Extract the (X, Y) coordinate from the center of the cell holding the provided text.  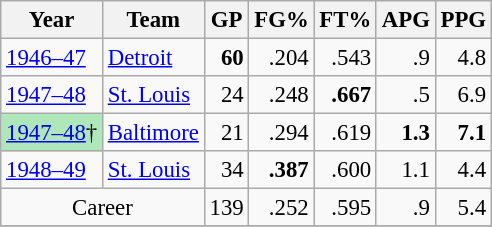
21 (226, 133)
Detroit (153, 58)
FG% (282, 20)
.294 (282, 133)
.667 (346, 95)
.248 (282, 95)
.252 (282, 208)
24 (226, 95)
1948–49 (52, 170)
Baltimore (153, 133)
GP (226, 20)
Career (102, 208)
34 (226, 170)
5.4 (463, 208)
6.9 (463, 95)
.600 (346, 170)
Team (153, 20)
1.1 (406, 170)
APG (406, 20)
60 (226, 58)
Year (52, 20)
FT% (346, 20)
4.4 (463, 170)
.5 (406, 95)
.619 (346, 133)
7.1 (463, 133)
.387 (282, 170)
1947–48† (52, 133)
.204 (282, 58)
1946–47 (52, 58)
.595 (346, 208)
.543 (346, 58)
1947–48 (52, 95)
1.3 (406, 133)
4.8 (463, 58)
PPG (463, 20)
139 (226, 208)
